From the cell containing the given text, extract its center point as [X, Y] coordinate. 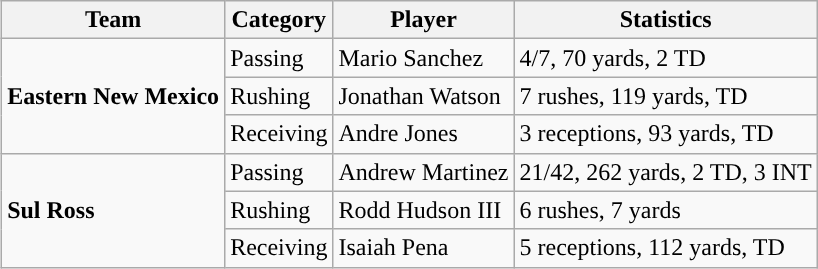
21/42, 262 yards, 2 TD, 3 INT [666, 172]
Andre Jones [424, 134]
Isaiah Pena [424, 248]
6 rushes, 7 yards [666, 210]
Jonathan Watson [424, 96]
Statistics [666, 20]
3 receptions, 93 yards, TD [666, 134]
Sul Ross [114, 210]
7 rushes, 119 yards, TD [666, 96]
Mario Sanchez [424, 58]
Team [114, 20]
Player [424, 20]
5 receptions, 112 yards, TD [666, 248]
Category [279, 20]
Eastern New Mexico [114, 96]
4/7, 70 yards, 2 TD [666, 58]
Rodd Hudson III [424, 210]
Andrew Martinez [424, 172]
